Return [X, Y] of the center of cell containing provided text 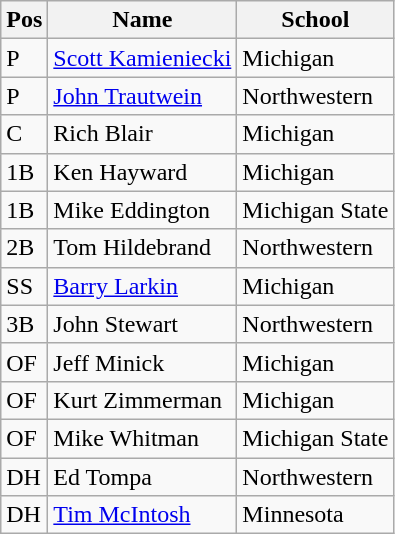
Ed Tompa [142, 477]
SS [24, 286]
Pos [24, 20]
Jeff Minick [142, 362]
2B [24, 248]
John Trautwein [142, 96]
Mike Eddington [142, 210]
Barry Larkin [142, 286]
School [316, 20]
C [24, 134]
Tim McIntosh [142, 515]
Ken Hayward [142, 172]
John Stewart [142, 324]
Minnesota [316, 515]
Kurt Zimmerman [142, 400]
Tom Hildebrand [142, 248]
Rich Blair [142, 134]
Mike Whitman [142, 438]
Scott Kamieniecki [142, 58]
3B [24, 324]
Name [142, 20]
